Extract the [x, y] coordinate from the center of the cell holding the provided text.  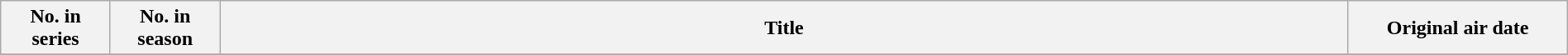
No. in series [56, 28]
Title [784, 28]
No. in season [165, 28]
Original air date [1457, 28]
